Find where the given text appears and provide that cell's center as [x, y] coordinate. 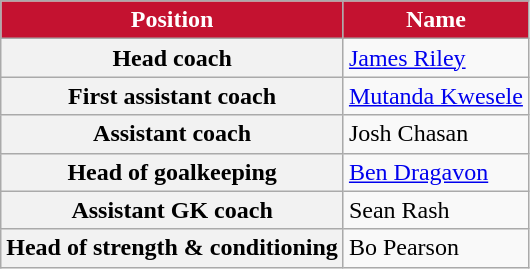
Josh Chasan [436, 134]
Position [172, 20]
Mutanda Kwesele [436, 96]
Assistant coach [172, 134]
Assistant GK coach [172, 210]
James Riley [436, 58]
Ben Dragavon [436, 172]
Bo Pearson [436, 248]
Head of goalkeeping [172, 172]
Head of strength & conditioning [172, 248]
Name [436, 20]
First assistant coach [172, 96]
Head coach [172, 58]
Sean Rash [436, 210]
